Output the [X, Y] coordinate of the center of the cell containing the given text.  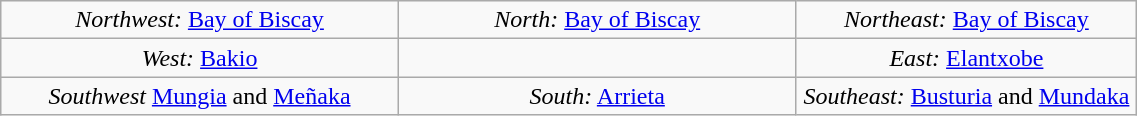
South: Arrieta [597, 96]
Southwest Mungia and Meñaka [200, 96]
West: Bakio [200, 58]
Northeast: Bay of Biscay [966, 20]
Southeast: Busturia and Mundaka [966, 96]
North: Bay of Biscay [597, 20]
East: Elantxobe [966, 58]
Northwest: Bay of Biscay [200, 20]
